Return (x, y) of the center of cell containing provided text 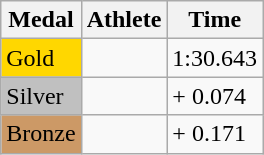
Medal (41, 20)
Time (215, 20)
Bronze (41, 134)
Silver (41, 96)
Gold (41, 58)
+ 0.074 (215, 96)
+ 0.171 (215, 134)
1:30.643 (215, 58)
Athlete (124, 20)
